Output the (X, Y) coordinate of the center of the cell containing the given text.  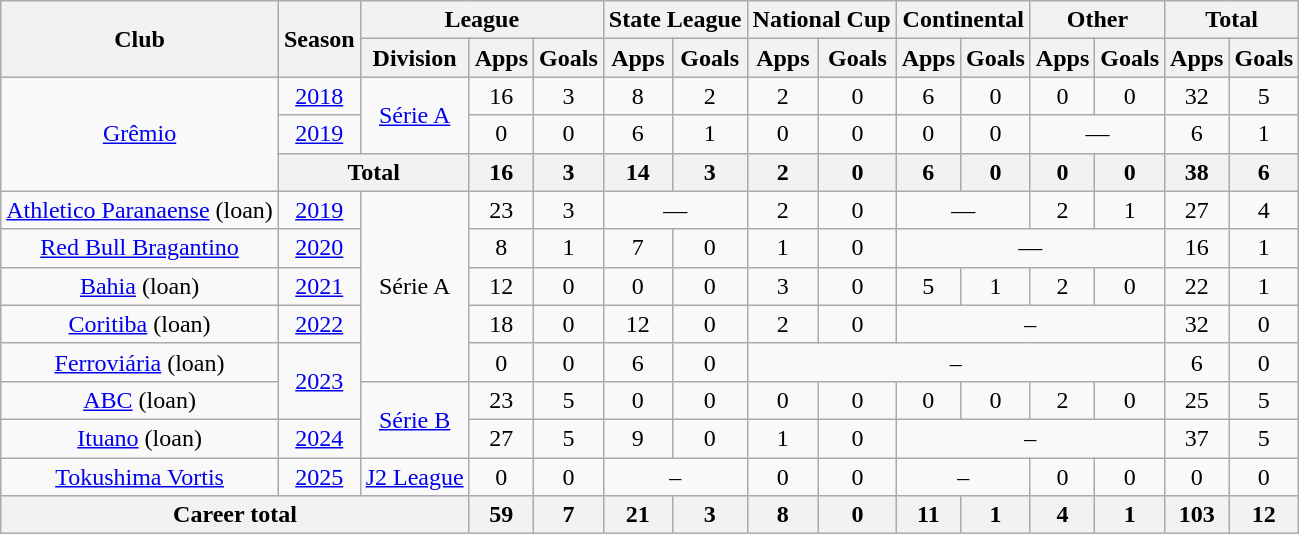
2023 (319, 381)
State League (675, 20)
Club (140, 39)
Red Bull Bragantino (140, 248)
37 (1197, 438)
18 (501, 324)
Série B (414, 419)
103 (1197, 515)
Season (319, 39)
National Cup (822, 20)
22 (1197, 286)
Athletico Paranaense (loan) (140, 210)
14 (638, 172)
2020 (319, 248)
Continental (963, 20)
Bahia (loan) (140, 286)
Ferroviária (loan) (140, 362)
59 (501, 515)
9 (638, 438)
Ituano (loan) (140, 438)
38 (1197, 172)
2018 (319, 96)
25 (1197, 400)
ABC (loan) (140, 400)
11 (928, 515)
League (482, 20)
J2 League (414, 477)
Grêmio (140, 134)
2022 (319, 324)
Coritiba (loan) (140, 324)
21 (638, 515)
Career total (235, 515)
2021 (319, 286)
Tokushima Vortis (140, 477)
2024 (319, 438)
Division (414, 58)
2025 (319, 477)
Other (1097, 20)
